From the cell containing the given text, extract its center point as [X, Y] coordinate. 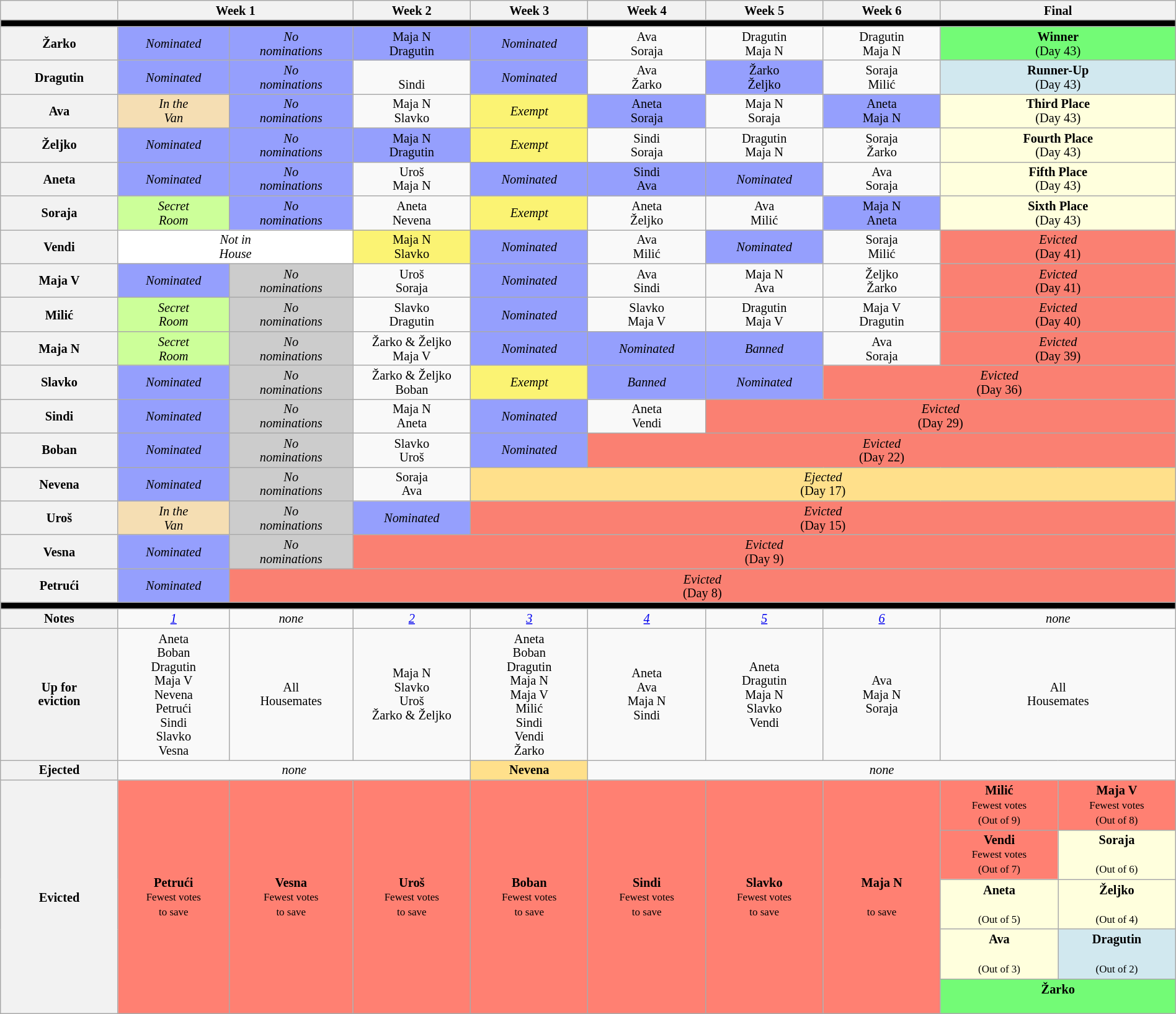
AvaMaja NSoraja [882, 694]
1 [174, 618]
SindiFewest votesto save [646, 897]
ŽarkoŽeljko [764, 77]
Žarko & ŽeljkoMaja V [412, 349]
Evicted(Day 29) [940, 416]
SindiSoraja [646, 145]
Željko [60, 145]
Maja V [60, 280]
MilićFewest votes(Out of 9) [999, 804]
Week 5 [764, 10]
SlavkoFewest votesto save [764, 897]
AnetaSoraja [646, 110]
Week 6 [882, 10]
UrošMaja N [412, 179]
SindiAva [646, 179]
Slavko [60, 382]
VendiFewest votes (Out of 7) [999, 855]
Ejected [60, 770]
Evicted(Day 9) [764, 552]
Not inHouse [236, 247]
Week 3 [530, 10]
Milić [60, 314]
Notes [60, 618]
AnetaBobanDragutinMaja VNevenaPetrućiSindiSlavkoVesna [174, 694]
2 [412, 618]
Vesna [60, 552]
VesnaFewest votesto save [291, 897]
UrošFewest votesto save [412, 897]
Maja Nto save [882, 897]
AvaSindi [646, 280]
SorajaAva [412, 484]
SlavkoDragutin [412, 314]
Petrući [60, 585]
Aneta [60, 179]
Maja VDragutin [882, 314]
Vendi [60, 247]
Evicted(Day 36) [999, 382]
Željko(Out of 4) [1117, 904]
DragutinMaja V [764, 314]
Maja NAva [764, 280]
SorajaŽarko [882, 145]
Week 2 [412, 10]
PetrućiFewest votesto save [174, 897]
BobanFewest votesto save [530, 897]
Sixth Place(Day 43) [1058, 212]
Maja VFewest votes (Out of 8) [1117, 804]
Ava(Out of 3) [999, 954]
Dragutin(Out of 2) [1117, 954]
AnetaBobanDragutinMaja NMaja VMilićSindiVendiŽarko [530, 694]
Winner(Day 43) [1058, 43]
Up foreviction [60, 694]
Maja NSlavkoUrošŽarko & Željko [412, 694]
Žarko & ŽeljkoBoban [412, 382]
Maja N [60, 349]
Week 4 [646, 10]
AvaŽarko [646, 77]
Evicted(Day 8) [702, 585]
Ejected(Day 17) [824, 484]
Aneta(Out of 5) [999, 904]
Final [1058, 10]
Soraja(Out of 6) [1117, 855]
Evicted [60, 897]
AnetaVendi [646, 416]
UrošSoraja [412, 280]
Week 1 [236, 10]
Ava [60, 110]
Evicted(Day 15) [824, 517]
Fourth Place(Day 43) [1058, 145]
SlavkoUroš [412, 450]
SlavkoMaja V [646, 314]
Third Place(Day 43) [1058, 110]
Runner-Up(Day 43) [1058, 77]
Soraja [60, 212]
Evicted(Day 39) [1058, 349]
Evicted(Day 40) [1058, 314]
AnetaNevena [412, 212]
4 [646, 618]
AnetaAvaMaja NSindi [646, 694]
Evicted(Day 22) [882, 450]
ŽeljkoŽarko [882, 280]
AnetaDragutinMaja NSlavkoVendi [764, 694]
Dragutin [60, 77]
Boban [60, 450]
5 [764, 618]
6 [882, 618]
3 [530, 618]
AnetaŽeljko [646, 212]
Uroš [60, 517]
AnetaMaja N [882, 110]
Fifth Place(Day 43) [1058, 179]
Maja NSoraja [764, 110]
